Detect which cell encompasses the target text, then output its (x, y) center coordinate. 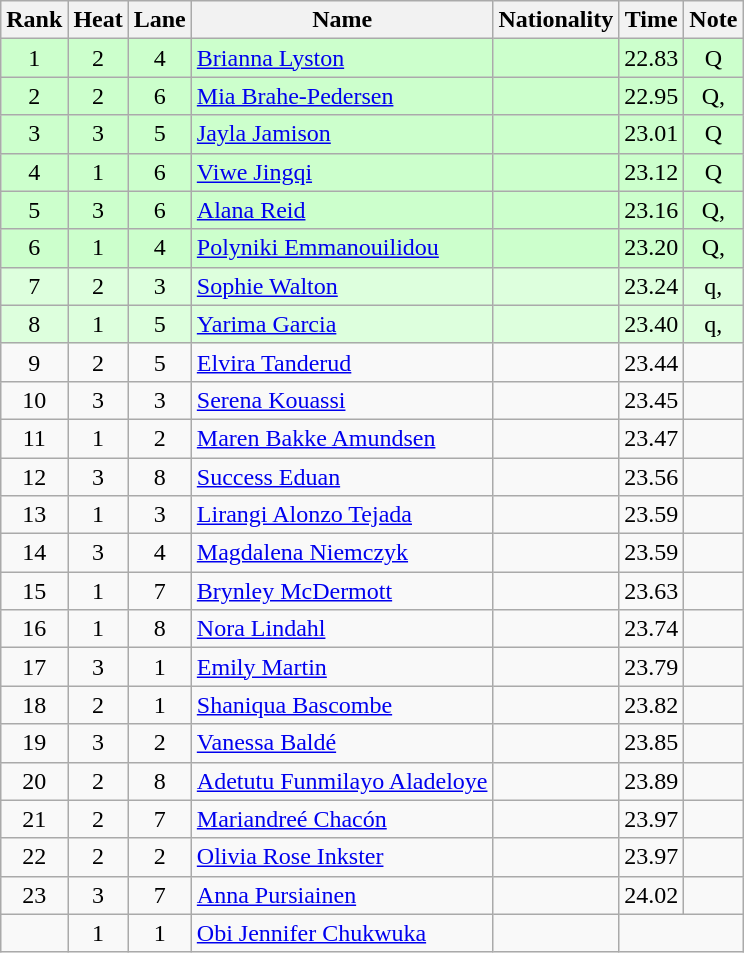
12 (34, 477)
17 (34, 667)
23.63 (652, 591)
23.89 (652, 781)
Olivia Rose Inkster (342, 857)
Shaniqua Bascombe (342, 705)
20 (34, 781)
Nationality (556, 20)
15 (34, 591)
23.56 (652, 477)
Serena Kouassi (342, 400)
19 (34, 743)
Mia Brahe-Pedersen (342, 96)
23.44 (652, 362)
23.40 (652, 324)
Lane (160, 20)
Vanessa Baldé (342, 743)
Anna Pursiainen (342, 895)
21 (34, 819)
23.24 (652, 286)
Jayla Jamison (342, 134)
Brynley McDermott (342, 591)
Brianna Lyston (342, 58)
Note (714, 20)
23.85 (652, 743)
Mariandreé Chacón (342, 819)
Obi Jennifer Chukwuka (342, 933)
23 (34, 895)
14 (34, 553)
Name (342, 20)
Viwe Jingqi (342, 172)
10 (34, 400)
18 (34, 705)
Alana Reid (342, 210)
23.45 (652, 400)
23.01 (652, 134)
Yarima Garcia (342, 324)
Success Eduan (342, 477)
Lirangi Alonzo Tejada (342, 515)
Sophie Walton (342, 286)
23.47 (652, 438)
13 (34, 515)
Rank (34, 20)
23.20 (652, 248)
24.02 (652, 895)
16 (34, 629)
23.79 (652, 667)
23.74 (652, 629)
Maren Bakke Amundsen (342, 438)
22.95 (652, 96)
Emily Martin (342, 667)
9 (34, 362)
Polyniki Emmanouilidou (342, 248)
22.83 (652, 58)
23.16 (652, 210)
23.82 (652, 705)
22 (34, 857)
Magdalena Niemczyk (342, 553)
Time (652, 20)
23.12 (652, 172)
Heat (98, 20)
Nora Lindahl (342, 629)
11 (34, 438)
Adetutu Funmilayo Aladeloye (342, 781)
Elvira Tanderud (342, 362)
